Search for the cell housing the specified text and yield its (X, Y) center coordinate. 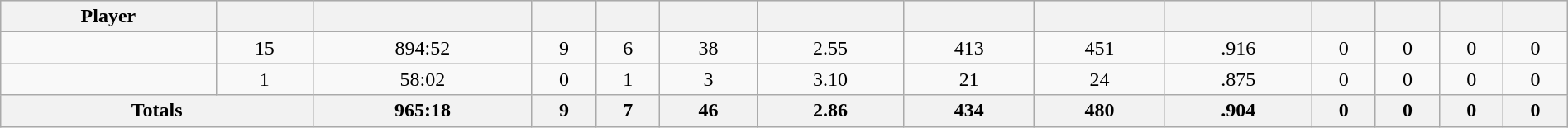
38 (708, 48)
2.86 (830, 111)
58:02 (422, 79)
24 (1100, 79)
3 (708, 79)
434 (969, 111)
480 (1100, 111)
2.55 (830, 48)
46 (708, 111)
965:18 (422, 111)
894:52 (422, 48)
Totals (157, 111)
.875 (1238, 79)
15 (265, 48)
21 (969, 79)
6 (629, 48)
7 (629, 111)
.904 (1238, 111)
.916 (1238, 48)
451 (1100, 48)
3.10 (830, 79)
413 (969, 48)
Player (108, 17)
